From the cell containing the given text, extract its center point as [X, Y] coordinate. 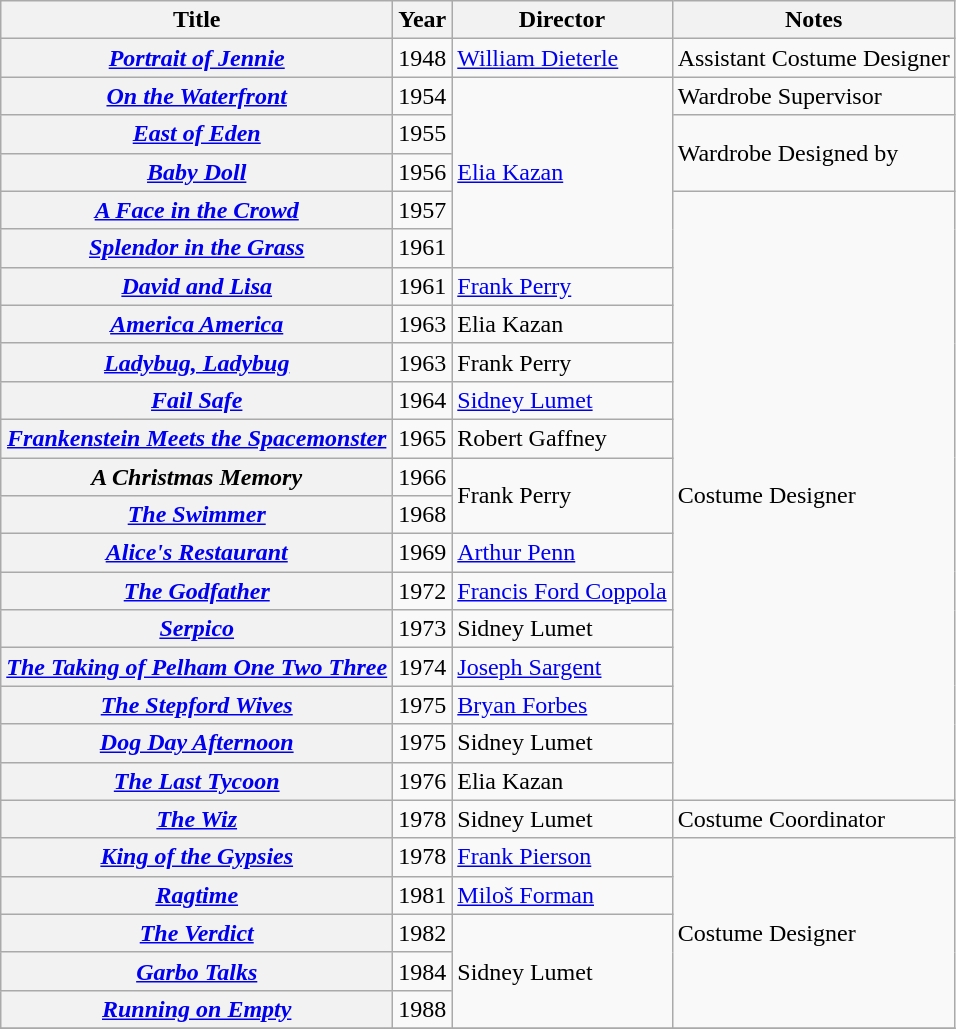
King of the Gypsies [197, 857]
William Dieterle [562, 58]
Frank Pierson [562, 857]
1956 [422, 172]
1948 [422, 58]
Assistant Costume Designer [814, 58]
1973 [422, 629]
Dog Day Afternoon [197, 743]
1964 [422, 400]
The Taking of Pelham One Two Three [197, 667]
Portrait of Jennie [197, 58]
Notes [814, 20]
Running on Empty [197, 1009]
The Godfather [197, 591]
1982 [422, 933]
Year [422, 20]
1974 [422, 667]
East of Eden [197, 134]
Bryan Forbes [562, 705]
The Swimmer [197, 515]
Ragtime [197, 895]
1966 [422, 477]
Frankenstein Meets the Spacemonster [197, 438]
1965 [422, 438]
1968 [422, 515]
Director [562, 20]
The Stepford Wives [197, 705]
1969 [422, 553]
America America [197, 324]
David and Lisa [197, 286]
Francis Ford Coppola [562, 591]
The Last Tycoon [197, 781]
1972 [422, 591]
Arthur Penn [562, 553]
Joseph Sargent [562, 667]
The Verdict [197, 933]
Garbo Talks [197, 971]
Splendor in the Grass [197, 248]
Baby Doll [197, 172]
On the Waterfront [197, 96]
1988 [422, 1009]
A Face in the Crowd [197, 210]
1984 [422, 971]
A Christmas Memory [197, 477]
1981 [422, 895]
Wardrobe Supervisor [814, 96]
1957 [422, 210]
1976 [422, 781]
Wardrobe Designed by [814, 153]
Robert Gaffney [562, 438]
1955 [422, 134]
Costume Coordinator [814, 819]
Fail Safe [197, 400]
Miloš Forman [562, 895]
The Wiz [197, 819]
Ladybug, Ladybug [197, 362]
1954 [422, 96]
Title [197, 20]
Serpico [197, 629]
Alice's Restaurant [197, 553]
